Provide the [x, y] coordinate of the cell's center where the given text is located.  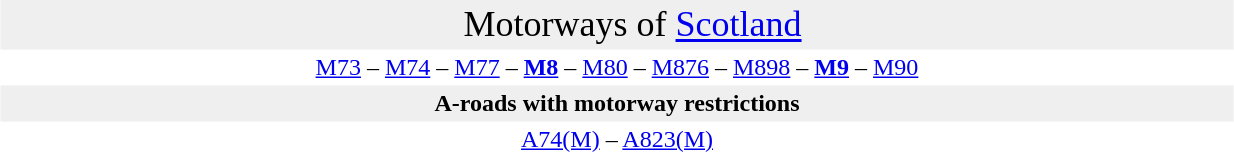
M73 – M74 – M77 – M8 – M80 – M876 – M898 – M9 – M90 [617, 68]
Motorways of Scotland [632, 25]
A-roads with motorway restrictions [617, 104]
